Locate the cell with the specified text and output its [x, y] center coordinate. 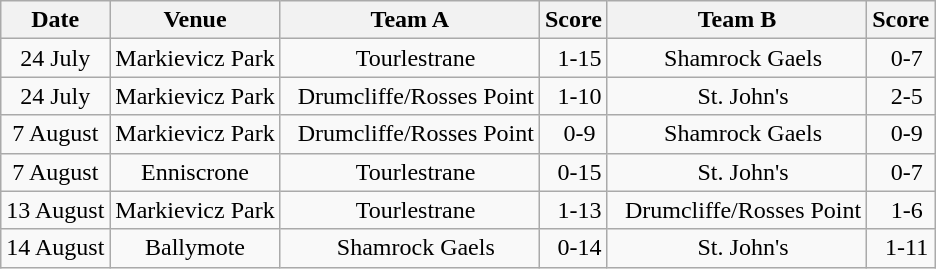
1-15 [573, 58]
Team B [736, 20]
1-13 [573, 210]
Enniscrone [195, 172]
1-6 [901, 210]
0-15 [573, 172]
1-11 [901, 248]
Team A [410, 20]
0-14 [573, 248]
Date [56, 20]
14 August [56, 248]
1-10 [573, 96]
13 August [56, 210]
Ballymote [195, 248]
Venue [195, 20]
2-5 [901, 96]
